For the text-containing cell, return its midpoint in [x, y] coordinate format. 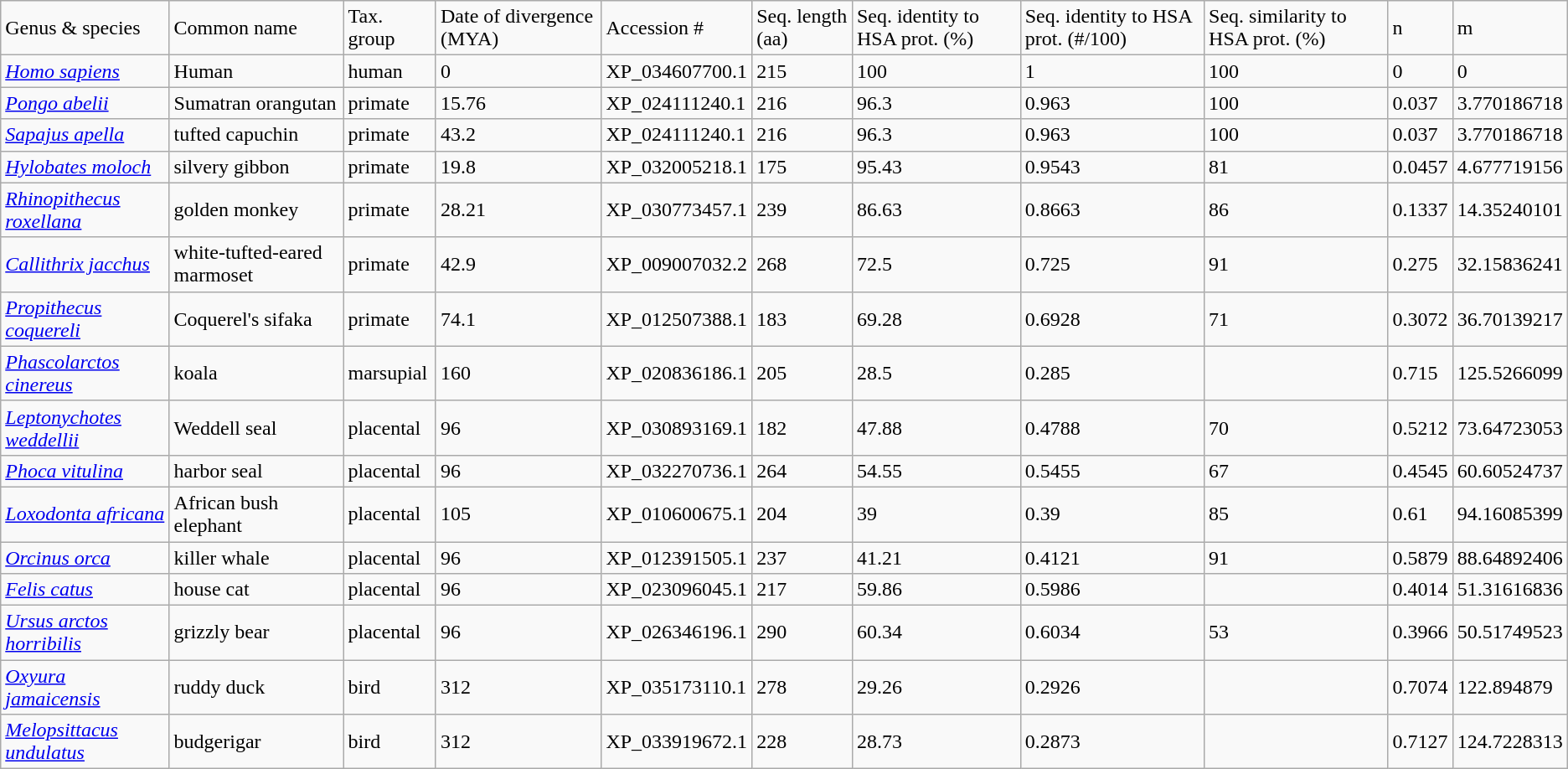
268 [802, 265]
0.1337 [1421, 209]
0.4121 [1112, 557]
0.285 [1112, 374]
harbor seal [256, 471]
70 [1297, 427]
29.26 [936, 687]
Loxodonta africana [85, 514]
0.5455 [1112, 471]
0.4545 [1421, 471]
n [1421, 28]
94.16085399 [1509, 514]
Seq. identity to HSA prot. (#/100) [1112, 28]
60.60524737 [1509, 471]
XP_034607700.1 [677, 71]
0.7074 [1421, 687]
Phascolarctos cinereus [85, 374]
59.86 [936, 590]
ruddy duck [256, 687]
0.39 [1112, 514]
237 [802, 557]
grizzly bear [256, 633]
0.725 [1112, 265]
golden monkey [256, 209]
Accession # [677, 28]
19.8 [518, 167]
264 [802, 471]
Tax. group [390, 28]
74.1 [518, 318]
African bush elephant [256, 514]
0.3072 [1421, 318]
85 [1297, 514]
0.4014 [1421, 590]
41.21 [936, 557]
0.2873 [1112, 742]
XP_033919672.1 [677, 742]
Hylobates moloch [85, 167]
175 [802, 167]
124.7228313 [1509, 742]
0.3966 [1421, 633]
Phoca vitulina [85, 471]
290 [802, 633]
71 [1297, 318]
Seq. identity to HSA prot. (%) [936, 28]
39 [936, 514]
0.6034 [1112, 633]
0.7127 [1421, 742]
86 [1297, 209]
Sapajus apella [85, 135]
205 [802, 374]
Genus & species [85, 28]
43.2 [518, 135]
53 [1297, 633]
white-tufted-eared marmoset [256, 265]
Felis catus [85, 590]
81 [1297, 167]
32.15836241 [1509, 265]
silvery gibbon [256, 167]
XP_020836186.1 [677, 374]
Weddell seal [256, 427]
0.0457 [1421, 167]
278 [802, 687]
0.275 [1421, 265]
182 [802, 427]
XP_010600675.1 [677, 514]
Human [256, 71]
Common name [256, 28]
36.70139217 [1509, 318]
105 [518, 514]
Seq. similarity to HSA prot. (%) [1297, 28]
Sumatran orangutan [256, 103]
0.4788 [1112, 427]
XP_032005218.1 [677, 167]
239 [802, 209]
72.5 [936, 265]
0.8663 [1112, 209]
Date of divergence (MYA) [518, 28]
XP_030773457.1 [677, 209]
4.677719156 [1509, 167]
0.5986 [1112, 590]
Melopsittacus undulatus [85, 742]
73.64723053 [1509, 427]
60.34 [936, 633]
67 [1297, 471]
XP_023096045.1 [677, 590]
0.2926 [1112, 687]
217 [802, 590]
42.9 [518, 265]
1 [1112, 71]
human [390, 71]
Pongo abelii [85, 103]
215 [802, 71]
28.21 [518, 209]
XP_032270736.1 [677, 471]
88.64892406 [1509, 557]
XP_012507388.1 [677, 318]
95.43 [936, 167]
XP_009007032.2 [677, 265]
0.5879 [1421, 557]
XP_026346196.1 [677, 633]
183 [802, 318]
Seq. length (aa) [802, 28]
228 [802, 742]
Leptonychotes weddellii [85, 427]
0.61 [1421, 514]
15.76 [518, 103]
XP_012391505.1 [677, 557]
Callithrix jacchus [85, 265]
Rhinopithecus roxellana [85, 209]
160 [518, 374]
204 [802, 514]
47.88 [936, 427]
Oxyura jamaicensis [85, 687]
54.55 [936, 471]
marsupial [390, 374]
Propithecus coquereli [85, 318]
Orcinus orca [85, 557]
XP_030893169.1 [677, 427]
51.31616836 [1509, 590]
killer whale [256, 557]
Ursus arctos horribilis [85, 633]
budgerigar [256, 742]
Homo sapiens [85, 71]
0.6928 [1112, 318]
28.73 [936, 742]
69.28 [936, 318]
14.35240101 [1509, 209]
m [1509, 28]
koala [256, 374]
0.5212 [1421, 427]
122.894879 [1509, 687]
28.5 [936, 374]
house cat [256, 590]
125.5266099 [1509, 374]
tufted capuchin [256, 135]
86.63 [936, 209]
XP_035173110.1 [677, 687]
0.715 [1421, 374]
50.51749523 [1509, 633]
Coquerel's sifaka [256, 318]
0.9543 [1112, 167]
